Find where the given text appears and provide that cell's center as (x, y) coordinate. 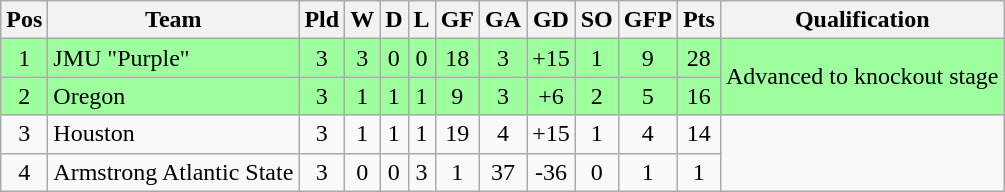
GA (504, 20)
16 (698, 96)
18 (457, 58)
GF (457, 20)
D (394, 20)
14 (698, 134)
Oregon (174, 96)
-36 (552, 172)
GFP (648, 20)
5 (648, 96)
Houston (174, 134)
Advanced to knockout stage (862, 77)
GD (552, 20)
28 (698, 58)
19 (457, 134)
SO (596, 20)
Qualification (862, 20)
Pld (322, 20)
Pos (24, 20)
Team (174, 20)
Armstrong Atlantic State (174, 172)
+6 (552, 96)
JMU "Purple" (174, 58)
37 (504, 172)
L (422, 20)
W (362, 20)
Pts (698, 20)
